For the text-containing cell, return its midpoint in (X, Y) coordinate format. 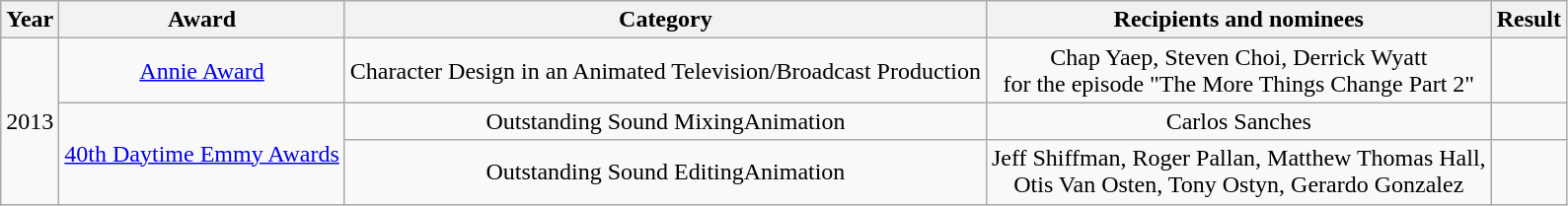
Outstanding Sound MixingAnimation (665, 121)
2013 (30, 121)
40th Daytime Emmy Awards (202, 154)
Carlos Sanches (1238, 121)
Character Design in an Animated Television/Broadcast Production (665, 71)
Outstanding Sound EditingAnimation (665, 172)
Category (665, 20)
Recipients and nominees (1238, 20)
Jeff Shiffman, Roger Pallan, Matthew Thomas Hall,Otis Van Osten, Tony Ostyn, Gerardo Gonzalez (1238, 172)
Year (30, 20)
Award (202, 20)
Result (1529, 20)
Annie Award (202, 71)
Chap Yaep, Steven Choi, Derrick Wyattfor the episode "The More Things Change Part 2" (1238, 71)
